Extract the [x, y] coordinate from the center of the cell holding the provided text.  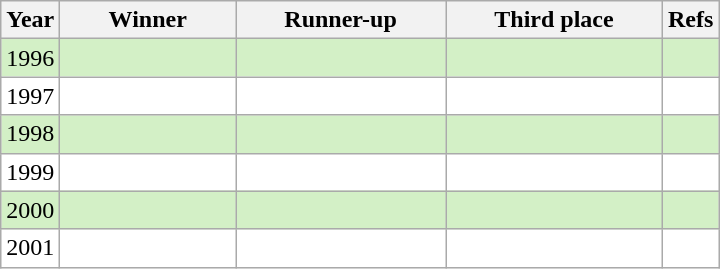
Refs [690, 20]
1996 [30, 58]
2001 [30, 248]
Runner-up [341, 20]
1997 [30, 96]
1999 [30, 172]
Year [30, 20]
1998 [30, 134]
Third place [554, 20]
Winner [148, 20]
2000 [30, 210]
